Identify which cell holds the provided text, then report its (x, y) central coordinate. 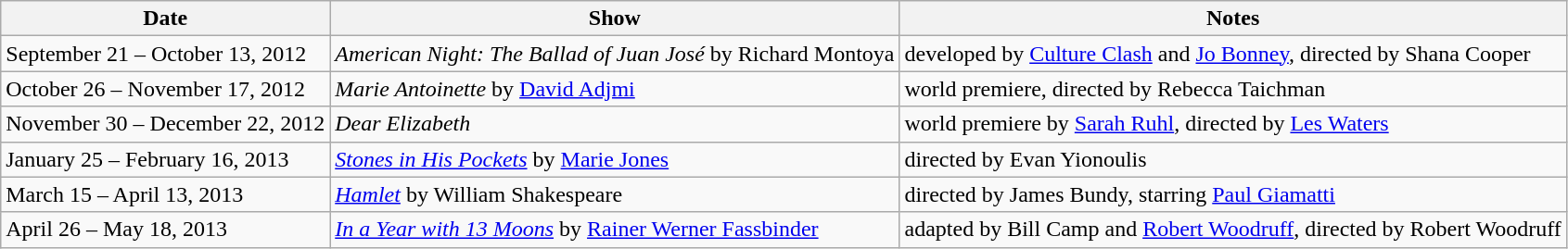
In a Year with 13 Moons by Rainer Werner Fassbinder (615, 230)
Hamlet by William Shakespeare (615, 194)
directed by Evan Yionoulis (1233, 159)
Show (615, 19)
March 15 – April 13, 2013 (165, 194)
Dear Elizabeth (615, 124)
adapted by Bill Camp and Robert Woodruff, directed by Robert Woodruff (1233, 230)
directed by James Bundy, starring Paul Giamatti (1233, 194)
Stones in His Pockets by Marie Jones (615, 159)
Notes (1233, 19)
September 21 – October 13, 2012 (165, 54)
April 26 – May 18, 2013 (165, 230)
Date (165, 19)
developed by Culture Clash and Jo Bonney, directed by Shana Cooper (1233, 54)
Marie Antoinette by David Adjmi (615, 89)
October 26 – November 17, 2012 (165, 89)
world premiere by Sarah Ruhl, directed by Les Waters (1233, 124)
American Night: The Ballad of Juan José by Richard Montoya (615, 54)
January 25 – February 16, 2013 (165, 159)
November 30 – December 22, 2012 (165, 124)
world premiere, directed by Rebecca Taichman (1233, 89)
